Detect which cell encompasses the target text, then output its [x, y] center coordinate. 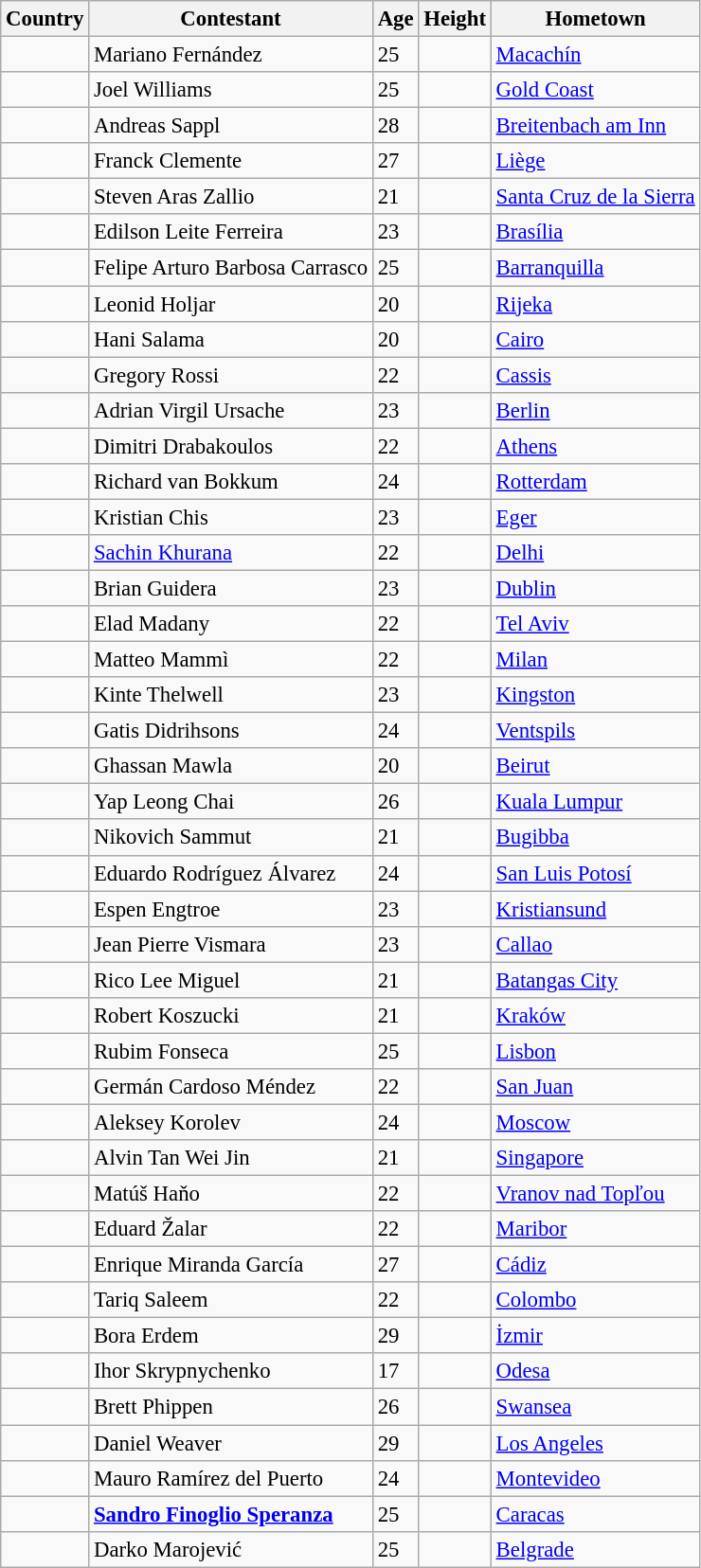
Delhi [595, 553]
Brian Guidera [231, 588]
Alvin Tan Wei Jin [231, 1158]
Dublin [595, 588]
Matteo Mammì [231, 660]
Age [396, 19]
Montevideo [595, 1478]
Steven Aras Zallio [231, 197]
Enrique Miranda García [231, 1265]
San Luis Potosí [595, 873]
Cassis [595, 375]
Espen Engtroe [231, 909]
Cairo [595, 339]
Country [45, 19]
Adrian Virgil Ursache [231, 410]
Cádiz [595, 1265]
Joel Williams [231, 90]
Aleksey Korolev [231, 1122]
Macachín [595, 55]
Sandro Finoglio Speranza [231, 1514]
Breitenbach am Inn [595, 126]
Vranov nad Topľou [595, 1194]
Rijeka [595, 304]
Franck Clemente [231, 161]
Kuala Lumpur [595, 802]
Odesa [595, 1372]
Barranquilla [595, 268]
Milan [595, 660]
Gregory Rossi [231, 375]
Brasília [595, 232]
Elad Madany [231, 624]
Richard van Bokkum [231, 482]
Brett Phippen [231, 1407]
Mariano Fernández [231, 55]
Gatis Didrihsons [231, 731]
Eduardo Rodríguez Álvarez [231, 873]
İzmir [595, 1336]
Robert Koszucki [231, 1016]
San Juan [595, 1087]
Kristian Chis [231, 517]
Ihor Skrypnychenko [231, 1372]
Singapore [595, 1158]
Belgrade [595, 1549]
Rubim Fonseca [231, 1051]
Darko Marojević [231, 1549]
Daniel Weaver [231, 1443]
Los Angeles [595, 1443]
Germán Cardoso Méndez [231, 1087]
Berlin [595, 410]
Bugibba [595, 838]
Beirut [595, 766]
Felipe Arturo Barbosa Carrasco [231, 268]
Callao [595, 944]
Andreas Sappl [231, 126]
Bora Erdem [231, 1336]
Colombo [595, 1300]
Mauro Ramírez del Puerto [231, 1478]
Kristiansund [595, 909]
Batangas City [595, 980]
Eger [595, 517]
Ghassan Mawla [231, 766]
Matúš Haňo [231, 1194]
Swansea [595, 1407]
Height [455, 19]
Dimitri Drabakoulos [231, 446]
Eduard Žalar [231, 1229]
Nikovich Sammut [231, 838]
Contestant [231, 19]
Ventspils [595, 731]
Athens [595, 446]
Gold Coast [595, 90]
Leonid Holjar [231, 304]
Santa Cruz de la Sierra [595, 197]
Caracas [595, 1514]
Sachin Khurana [231, 553]
Kraków [595, 1016]
Rico Lee Miguel [231, 980]
Hani Salama [231, 339]
17 [396, 1372]
Tel Aviv [595, 624]
Yap Leong Chai [231, 802]
Tariq Saleem [231, 1300]
Rotterdam [595, 482]
Kinte Thelwell [231, 695]
Liège [595, 161]
Maribor [595, 1229]
Edilson Leite Ferreira [231, 232]
Jean Pierre Vismara [231, 944]
28 [396, 126]
Hometown [595, 19]
Lisbon [595, 1051]
Kingston [595, 695]
Moscow [595, 1122]
